Return the (x, y) coordinate for the center point of the cell that contains the specified text.  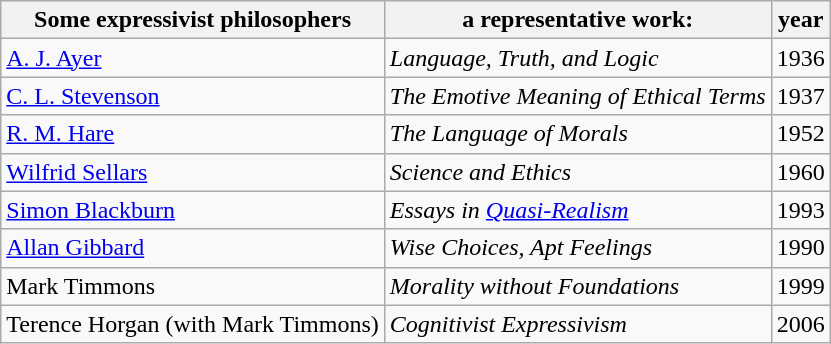
The Language of Morals (578, 134)
The Emotive Meaning of Ethical Terms (578, 96)
1960 (800, 172)
1936 (800, 58)
1993 (800, 210)
Essays in Quasi-Realism (578, 210)
Wise Choices, Apt Feelings (578, 248)
Science and Ethics (578, 172)
Mark Timmons (193, 286)
Terence Horgan (with Mark Timmons) (193, 324)
Simon Blackburn (193, 210)
a representative work: (578, 20)
Morality without Foundations (578, 286)
Wilfrid Sellars (193, 172)
year (800, 20)
Allan Gibbard (193, 248)
2006 (800, 324)
1937 (800, 96)
A. J. Ayer (193, 58)
Language, Truth, and Logic (578, 58)
1990 (800, 248)
Some expressivist philosophers (193, 20)
C. L. Stevenson (193, 96)
R. M. Hare (193, 134)
1999 (800, 286)
1952 (800, 134)
Cognitivist Expressivism (578, 324)
